Locate the cell with the specified text and output its [X, Y] center coordinate. 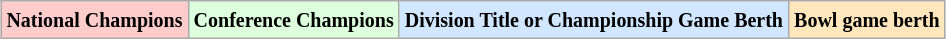
Bowl game berth [868, 20]
Division Title or Championship Game Berth [594, 20]
National Champions [94, 20]
Conference Champions [294, 20]
